For the text-containing cell, return its midpoint in (x, y) coordinate format. 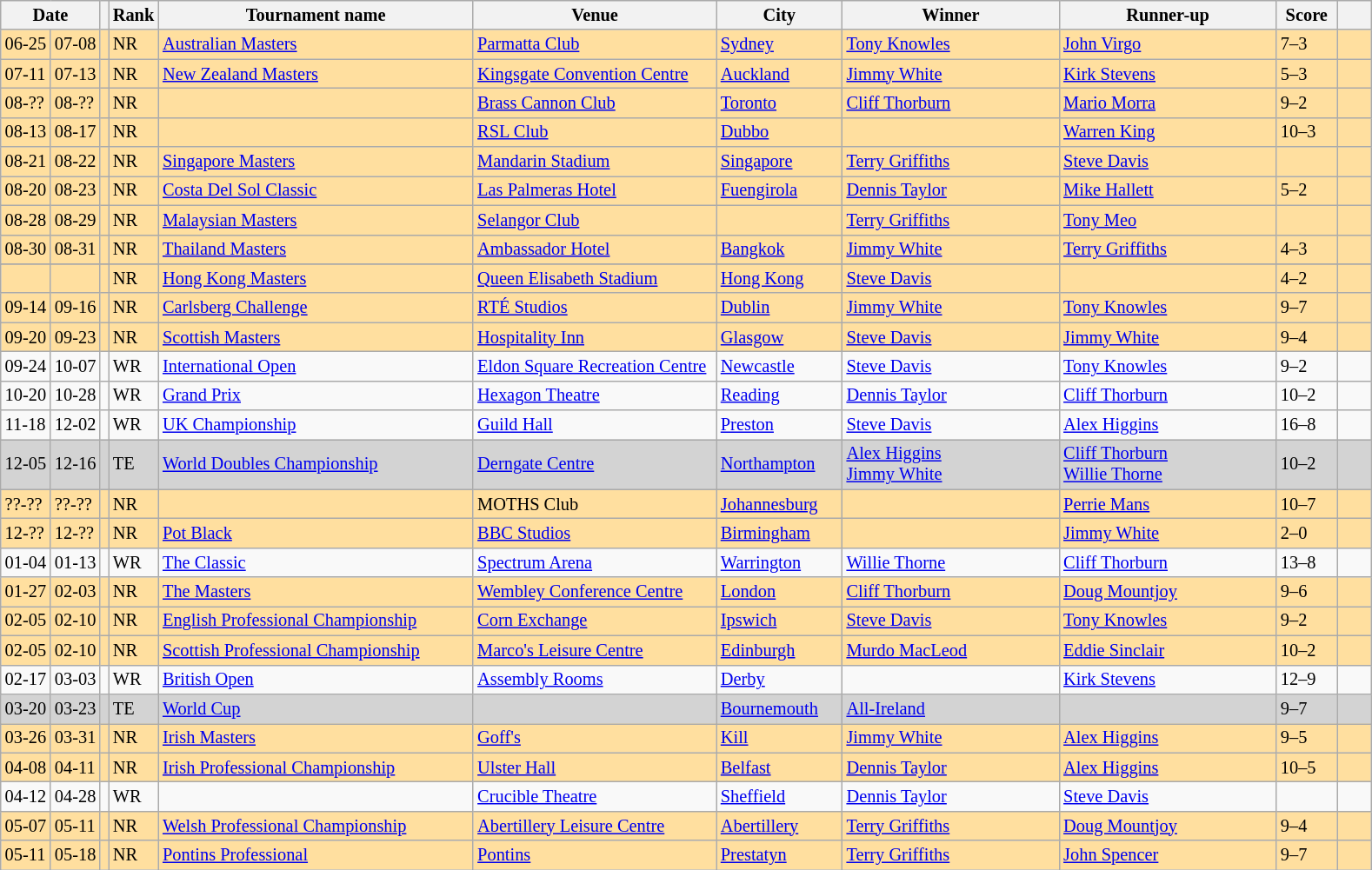
Johannesburg (779, 504)
Hospitality Inn (595, 337)
Mario Morra (1168, 103)
08-28 (26, 220)
Assembly Rooms (595, 680)
03-31 (75, 738)
Runner-up (1168, 15)
Derby (779, 680)
UK Championship (316, 425)
09-14 (26, 308)
12-16 (75, 464)
Abertillery (779, 826)
10-20 (26, 395)
01-27 (26, 592)
Costa Del Sol Classic (316, 190)
10-07 (75, 366)
Alex Higgins Jimmy White (951, 464)
Singapore (779, 162)
John Virgo (1168, 44)
Reading (779, 395)
Edinburgh (779, 650)
John Spencer (1168, 855)
RTÉ Studios (595, 308)
New Zealand Masters (316, 74)
Guild Hall (595, 425)
09-20 (26, 337)
International Open (316, 366)
Carlsberg Challenge (316, 308)
Tony Meo (1168, 220)
Pot Black (316, 533)
Scottish Masters (316, 337)
Auckland (779, 74)
04-12 (26, 796)
Prestatyn (779, 855)
01-04 (26, 562)
Selangor Club (595, 220)
Northampton (779, 464)
Dublin (779, 308)
Hong Kong Masters (316, 278)
MOTHS Club (595, 504)
RSL Club (595, 132)
Scottish Professional Championship (316, 650)
5–3 (1307, 74)
16–8 (1307, 425)
09-16 (75, 308)
Warren King (1168, 132)
08-17 (75, 132)
09-24 (26, 366)
Derngate Centre (595, 464)
British Open (316, 680)
Score (1307, 15)
Preston (779, 425)
Date (50, 15)
13–8 (1307, 562)
04-08 (26, 767)
Hexagon Theatre (595, 395)
Goff's (595, 738)
All-Ireland (951, 708)
04-11 (75, 767)
08-21 (26, 162)
05-07 (26, 826)
Dubbo (779, 132)
11-18 (26, 425)
Irish Professional Championship (316, 767)
10-28 (75, 395)
10–7 (1307, 504)
Eldon Square Recreation Centre (595, 366)
World Doubles Championship (316, 464)
Venue (595, 15)
Malaysian Masters (316, 220)
08-29 (75, 220)
07-13 (75, 74)
08-22 (75, 162)
9–6 (1307, 592)
Belfast (779, 767)
City (779, 15)
Pontins (595, 855)
Tournament name (316, 15)
7–3 (1307, 44)
9–5 (1307, 738)
Eddie Sinclair (1168, 650)
Kill (779, 738)
Singapore Masters (316, 162)
08-30 (26, 249)
Toronto (779, 103)
04-28 (75, 796)
Newcastle (779, 366)
Ipswich (779, 621)
Rank (134, 15)
12–9 (1307, 680)
Bournemouth (779, 708)
Fuengirola (779, 190)
Marco's Leisure Centre (595, 650)
BBC Studios (595, 533)
09-23 (75, 337)
Corn Exchange (595, 621)
Perrie Mans (1168, 504)
Winner (951, 15)
Queen Elisabeth Stadium (595, 278)
Sheffield (779, 796)
08-23 (75, 190)
Sydney (779, 44)
Cliff Thorburn Willie Thorne (1168, 464)
Mike Hallett (1168, 190)
The Masters (316, 592)
08-31 (75, 249)
03-23 (75, 708)
Australian Masters (316, 44)
08-20 (26, 190)
03-20 (26, 708)
Parmatta Club (595, 44)
05-18 (75, 855)
London (779, 592)
Spectrum Arena (595, 562)
Brass Cannon Club (595, 103)
06-25 (26, 44)
The Classic (316, 562)
Irish Masters (316, 738)
Ulster Hall (595, 767)
Abertillery Leisure Centre (595, 826)
Mandarin Stadium (595, 162)
03-26 (26, 738)
4–3 (1307, 249)
Warrington (779, 562)
5–2 (1307, 190)
01-13 (75, 562)
07-08 (75, 44)
Willie Thorne (951, 562)
Bangkok (779, 249)
10–5 (1307, 767)
03-03 (75, 680)
Pontins Professional (316, 855)
English Professional Championship (316, 621)
4–2 (1307, 278)
2–0 (1307, 533)
Grand Prix (316, 395)
Birmingham (779, 533)
Wembley Conference Centre (595, 592)
Glasgow (779, 337)
Las Palmeras Hotel (595, 190)
02-03 (75, 592)
Crucible Theatre (595, 796)
12-02 (75, 425)
World Cup (316, 708)
Hong Kong (779, 278)
Ambassador Hotel (595, 249)
07-11 (26, 74)
02-17 (26, 680)
Murdo MacLeod (951, 650)
12-05 (26, 464)
Kingsgate Convention Centre (595, 74)
08-13 (26, 132)
Welsh Professional Championship (316, 826)
10–3 (1307, 132)
Thailand Masters (316, 249)
